For the text-containing cell, return its midpoint in (x, y) coordinate format. 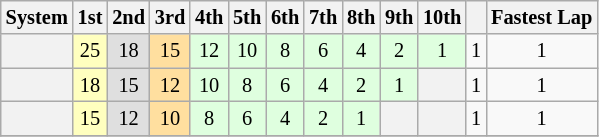
System (37, 17)
7th (323, 17)
Fastest Lap (542, 17)
5th (247, 17)
6th (285, 17)
8th (361, 17)
9th (399, 17)
1st (90, 17)
4th (209, 17)
2nd (128, 17)
10th (442, 17)
3rd (170, 17)
25 (90, 51)
